Provide the (x, y) coordinate of the cell's center where the given text is located.  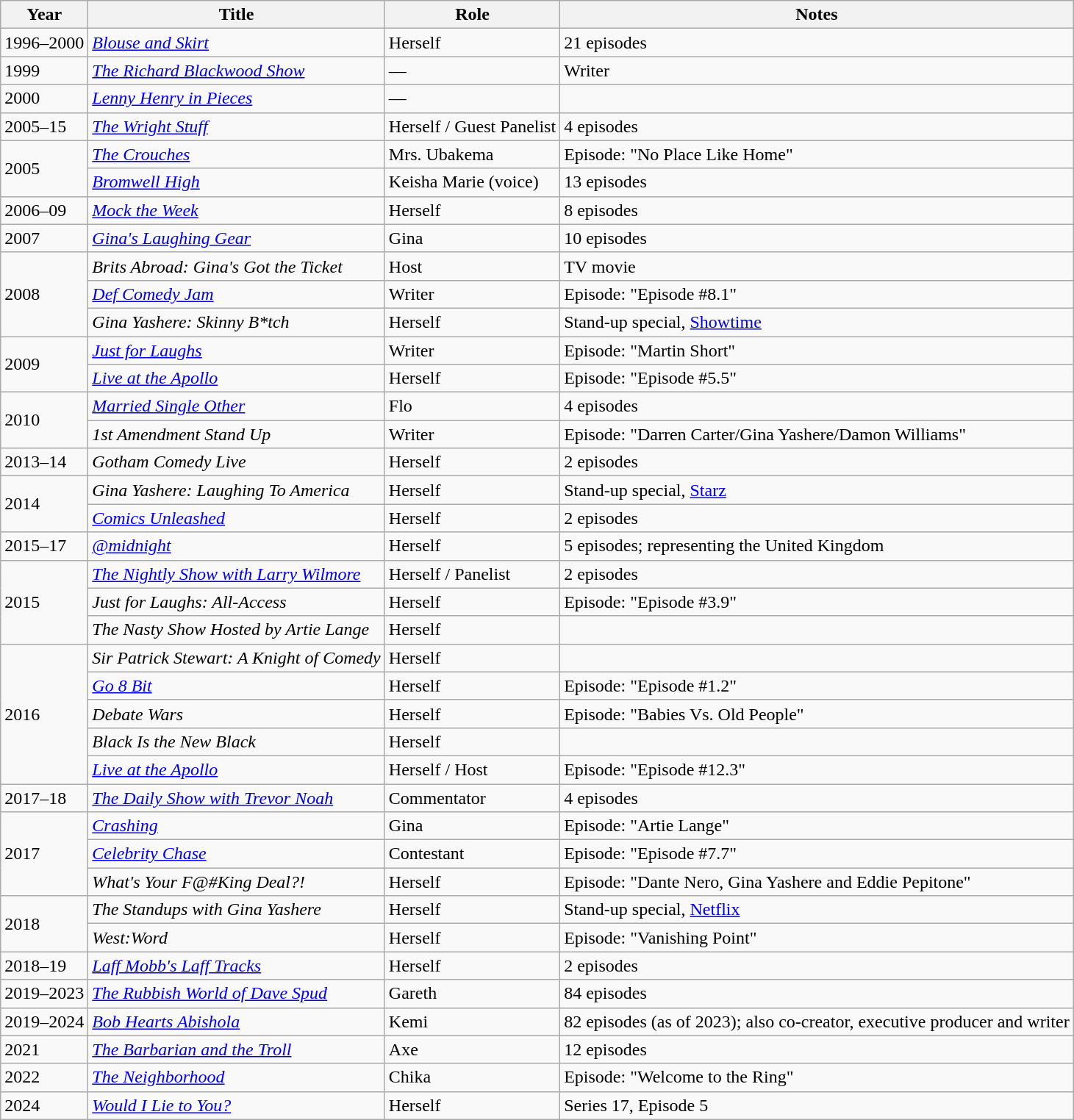
Episode: "Episode #3.9" (817, 602)
Just for Laughs (237, 351)
Gina Yashere: Laughing To America (237, 490)
Sir Patrick Stewart: A Knight of Comedy (237, 658)
Contestant (472, 854)
Mock the Week (237, 210)
Role (472, 15)
Blouse and Skirt (237, 43)
Episode: "Episode #5.5" (817, 378)
The Daily Show with Trevor Noah (237, 797)
Episode: "Episode #8.1" (817, 294)
13 episodes (817, 182)
82 episodes (as of 2023); also co-creator, executive producer and writer (817, 1022)
2019–2024 (44, 1022)
Episode: "Babies Vs. Old People" (817, 714)
21 episodes (817, 43)
1999 (44, 71)
Gotham Comedy Live (237, 462)
Episode: "Artie Lange" (817, 826)
Married Single Other (237, 406)
2021 (44, 1049)
84 episodes (817, 994)
Stand-up special, Netflix (817, 910)
Go 8 Bit (237, 686)
5 episodes; representing the United Kingdom (817, 546)
2009 (44, 365)
10 episodes (817, 238)
The Rubbish World of Dave Spud (237, 994)
Laff Mobb's Laff Tracks (237, 966)
@midnight (237, 546)
TV movie (817, 266)
2018 (44, 924)
Episode: "Episode #1.2" (817, 686)
12 episodes (817, 1049)
Bromwell High (237, 182)
2007 (44, 238)
2014 (44, 504)
Axe (472, 1049)
2005 (44, 168)
2000 (44, 98)
Episode: "Welcome to the Ring" (817, 1077)
2022 (44, 1077)
Herself / Panelist (472, 574)
1996–2000 (44, 43)
2013–14 (44, 462)
Celebrity Chase (237, 854)
Debate Wars (237, 714)
Herself / Guest Panelist (472, 126)
Episode: "Vanishing Point" (817, 938)
Gareth (472, 994)
Episode: "Episode #12.3" (817, 769)
Keisha Marie (voice) (472, 182)
Gina Yashere: Skinny B*tch (237, 322)
2006–09 (44, 210)
The Richard Blackwood Show (237, 71)
2019–2023 (44, 994)
Bob Hearts Abishola (237, 1022)
2024 (44, 1105)
Stand-up special, Showtime (817, 322)
Chika (472, 1077)
1st Amendment Stand Up (237, 434)
2016 (44, 714)
Year (44, 15)
The Barbarian and the Troll (237, 1049)
The Nasty Show Hosted by Artie Lange (237, 630)
Commentator (472, 797)
Flo (472, 406)
Series 17, Episode 5 (817, 1105)
Gina's Laughing Gear (237, 238)
Def Comedy Jam (237, 294)
Just for Laughs: All-Access (237, 602)
The Wright Stuff (237, 126)
The Standups with Gina Yashere (237, 910)
Crashing (237, 826)
2010 (44, 420)
Title (237, 15)
2017 (44, 854)
Lenny Henry in Pieces (237, 98)
West:Word (237, 938)
Episode: "Martin Short" (817, 351)
What's Your F@#King Deal?! (237, 882)
8 episodes (817, 210)
The Crouches (237, 154)
Episode: "Dante Nero, Gina Yashere and Eddie Pepitone" (817, 882)
Comics Unleashed (237, 518)
2015–17 (44, 546)
2008 (44, 294)
Stand-up special, Starz (817, 490)
Mrs. Ubakema (472, 154)
Would I Lie to You? (237, 1105)
2018–19 (44, 966)
Black Is the New Black (237, 742)
Episode: "No Place Like Home" (817, 154)
Kemi (472, 1022)
The Neighborhood (237, 1077)
Episode: "Episode #7.7" (817, 854)
Episode: "Darren Carter/Gina Yashere/Damon Williams" (817, 434)
2017–18 (44, 797)
2015 (44, 602)
The Nightly Show with Larry Wilmore (237, 574)
Brits Abroad: Gina's Got the Ticket (237, 266)
2005–15 (44, 126)
Notes (817, 15)
Herself / Host (472, 769)
Host (472, 266)
